Detect which cell encompasses the target text, then output its [X, Y] center coordinate. 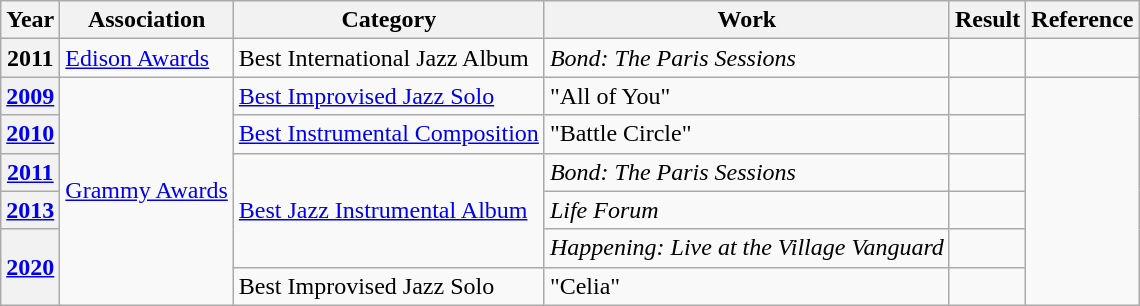
Work [746, 20]
Grammy Awards [147, 191]
Year [30, 20]
Association [147, 20]
2020 [30, 267]
Best Jazz Instrumental Album [388, 210]
Best International Jazz Album [388, 58]
2009 [30, 96]
Life Forum [746, 210]
2013 [30, 210]
"All of You" [746, 96]
2010 [30, 134]
"Celia" [746, 286]
Best Instrumental Composition [388, 134]
Category [388, 20]
Result [987, 20]
Happening: Live at the Village Vanguard [746, 248]
"Battle Circle" [746, 134]
Reference [1082, 20]
Edison Awards [147, 58]
